Scan for the cell matching the given text and deliver its (X, Y) coordinate at center. 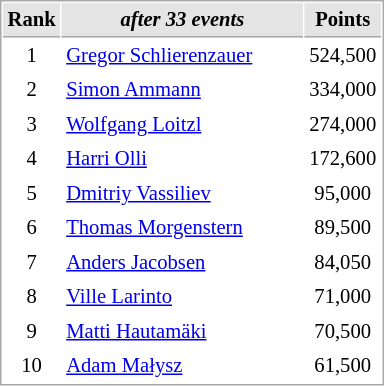
Adam Małysz (183, 366)
89,500 (343, 228)
84,050 (343, 262)
6 (32, 228)
Harri Olli (183, 158)
334,000 (343, 90)
9 (32, 332)
Ville Larinto (183, 296)
2 (32, 90)
Dmitriy Vassiliev (183, 194)
70,500 (343, 332)
Rank (32, 20)
Gregor Schlierenzauer (183, 56)
Wolfgang Loitzl (183, 124)
10 (32, 366)
61,500 (343, 366)
5 (32, 194)
524,500 (343, 56)
274,000 (343, 124)
Matti Hautamäki (183, 332)
95,000 (343, 194)
1 (32, 56)
3 (32, 124)
Simon Ammann (183, 90)
Thomas Morgenstern (183, 228)
after 33 events (183, 20)
Anders Jacobsen (183, 262)
4 (32, 158)
172,600 (343, 158)
7 (32, 262)
8 (32, 296)
71,000 (343, 296)
Points (343, 20)
